Identify which cell holds the provided text, then report its [x, y] central coordinate. 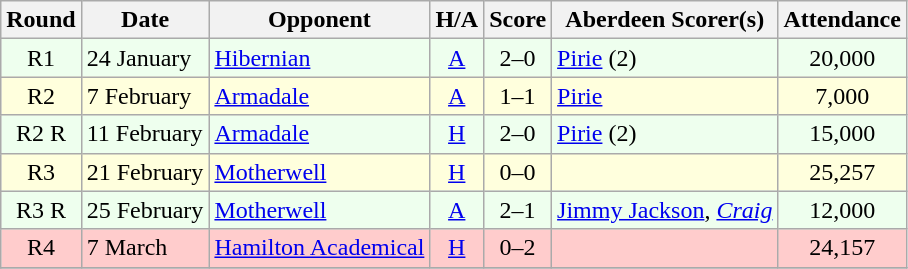
Pirie [665, 96]
Round [41, 20]
7 February [145, 96]
12,000 [842, 210]
25,257 [842, 172]
R1 [41, 58]
21 February [145, 172]
24,157 [842, 248]
Score [518, 20]
24 January [145, 58]
1–1 [518, 96]
2–1 [518, 210]
0–0 [518, 172]
Aberdeen Scorer(s) [665, 20]
Jimmy Jackson, Craig [665, 210]
11 February [145, 134]
Date [145, 20]
15,000 [842, 134]
Hamilton Academical [320, 248]
Hibernian [320, 58]
Attendance [842, 20]
7,000 [842, 96]
R3 R [41, 210]
R2 [41, 96]
0–2 [518, 248]
R3 [41, 172]
20,000 [842, 58]
Opponent [320, 20]
25 February [145, 210]
R2 R [41, 134]
R4 [41, 248]
H/A [457, 20]
7 March [145, 248]
